Scan for the cell matching the given text and deliver its [X, Y] coordinate at center. 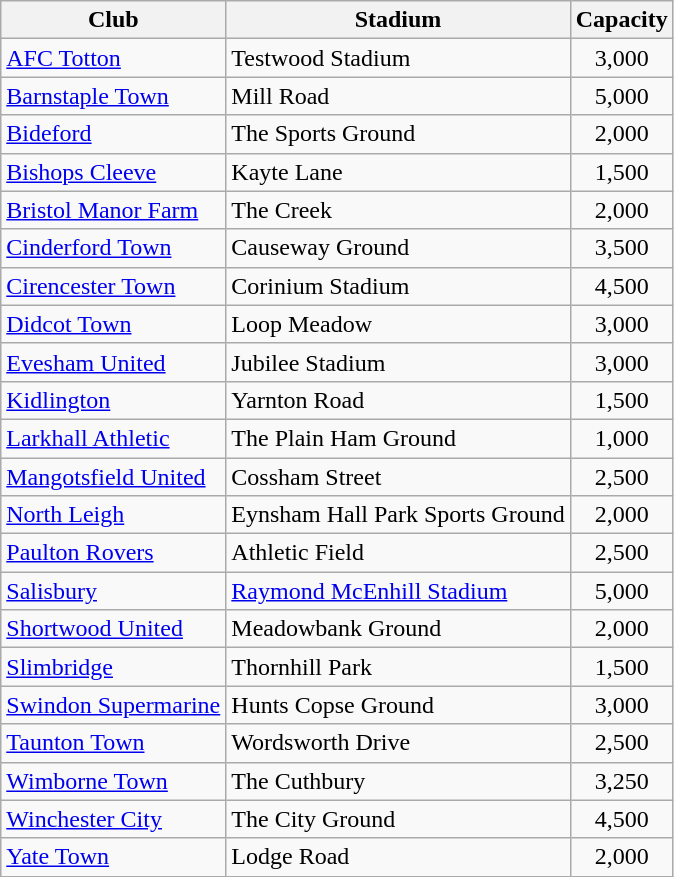
Kayte Lane [398, 172]
The Sports Ground [398, 134]
Larkhall Athletic [114, 438]
Taunton Town [114, 743]
Bristol Manor Farm [114, 210]
Cirencester Town [114, 286]
Club [114, 20]
Swindon Supermarine [114, 705]
Salisbury [114, 591]
Cossham Street [398, 477]
The Plain Ham Ground [398, 438]
Evesham United [114, 362]
Testwood Stadium [398, 58]
AFC Totton [114, 58]
Wordsworth Drive [398, 743]
Kidlington [114, 400]
Stadium [398, 20]
Cinderford Town [114, 248]
Wimborne Town [114, 781]
Corinium Stadium [398, 286]
The Cuthbury [398, 781]
Mangotsfield United [114, 477]
1,000 [622, 438]
Hunts Copse Ground [398, 705]
3,250 [622, 781]
Causeway Ground [398, 248]
Barnstaple Town [114, 96]
North Leigh [114, 515]
Jubilee Stadium [398, 362]
Bideford [114, 134]
Meadowbank Ground [398, 629]
Bishops Cleeve [114, 172]
Winchester City [114, 819]
3,500 [622, 248]
Eynsham Hall Park Sports Ground [398, 515]
Raymond McEnhill Stadium [398, 591]
Yate Town [114, 857]
Capacity [622, 20]
Paulton Rovers [114, 553]
Athletic Field [398, 553]
Didcot Town [114, 324]
Loop Meadow [398, 324]
Lodge Road [398, 857]
Shortwood United [114, 629]
Yarnton Road [398, 400]
Mill Road [398, 96]
The Creek [398, 210]
The City Ground [398, 819]
Slimbridge [114, 667]
Thornhill Park [398, 667]
